Return the [x, y] coordinate for the center point of the cell that contains the specified text.  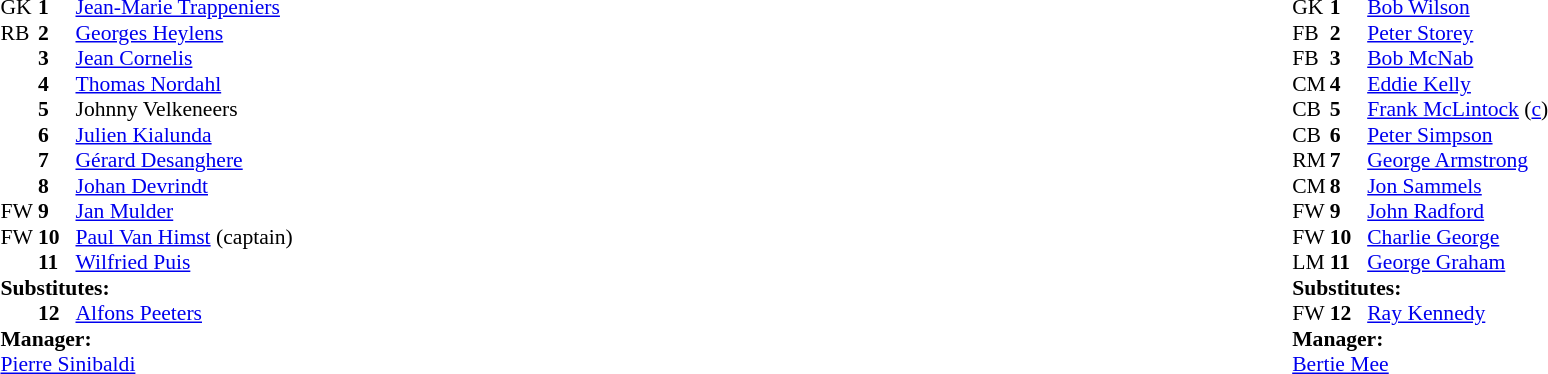
Bob McNab [1458, 59]
RM [1311, 161]
Johnny Velkeneers [184, 109]
Thomas Nordahl [184, 84]
Paul Van Himst (captain) [184, 237]
Peter Simpson [1458, 135]
Jan Mulder [184, 211]
Wilfried Puis [184, 263]
Jon Sammels [1458, 186]
Charlie George [1458, 237]
Jean Cornelis [184, 59]
Georges Heylens [184, 33]
Peter Storey [1458, 33]
LM [1311, 263]
Frank McLintock (c) [1458, 109]
George Graham [1458, 263]
Gérard Desanghere [184, 161]
John Radford [1458, 211]
Alfons Peeters [184, 313]
RB [19, 33]
Julien Kialunda [184, 135]
Ray Kennedy [1458, 313]
Eddie Kelly [1458, 84]
Johan Devrindt [184, 186]
George Armstrong [1458, 161]
